Search for the cell housing the specified text and yield its (x, y) center coordinate. 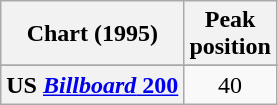
Chart (1995) (92, 34)
Peakposition (230, 34)
40 (230, 85)
US Billboard 200 (92, 85)
